For the text-containing cell, return its midpoint in [X, Y] coordinate format. 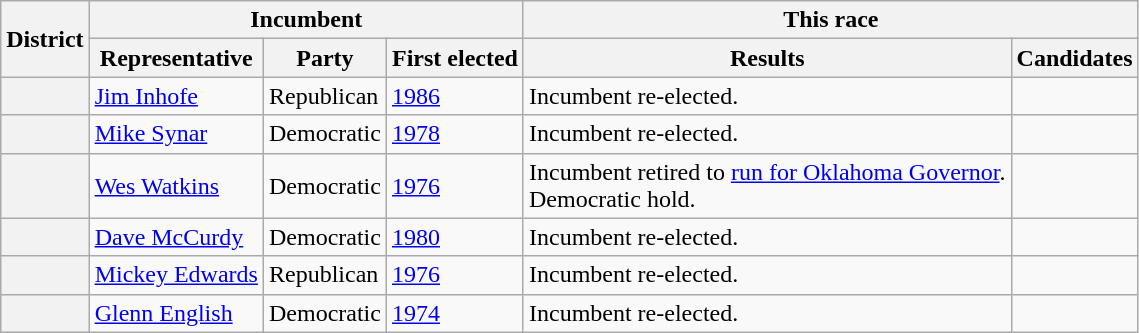
First elected [454, 58]
Incumbent [306, 20]
1978 [454, 134]
Representative [176, 58]
Wes Watkins [176, 186]
1980 [454, 237]
Incumbent retired to run for Oklahoma Governor.Democratic hold. [767, 186]
Party [324, 58]
Jim Inhofe [176, 96]
Glenn English [176, 313]
Dave McCurdy [176, 237]
Mickey Edwards [176, 275]
District [45, 39]
Mike Synar [176, 134]
1974 [454, 313]
1986 [454, 96]
Results [767, 58]
Candidates [1074, 58]
This race [830, 20]
